For the text-containing cell, return its midpoint in [X, Y] coordinate format. 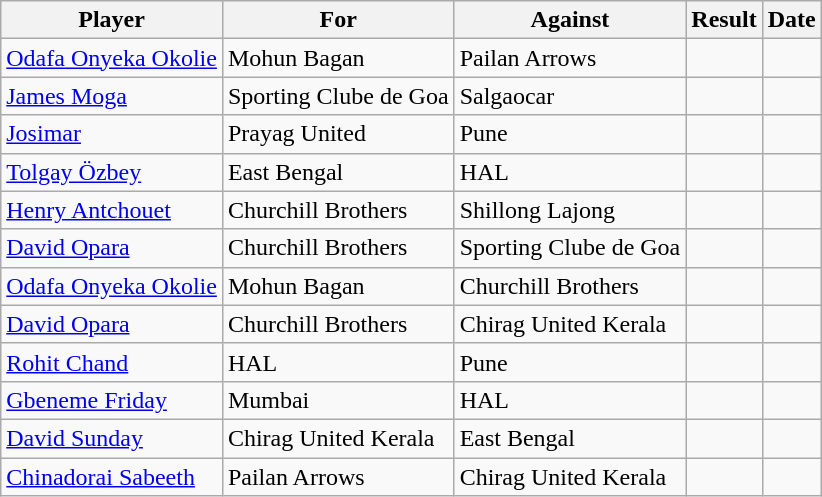
Player [112, 20]
Chinadorai Sabeeth [112, 477]
David Sunday [112, 438]
Prayag United [338, 134]
Henry Antchouet [112, 210]
James Moga [112, 96]
Tolgay Özbey [112, 172]
Rohit Chand [112, 362]
Date [792, 20]
Gbeneme Friday [112, 400]
Josimar [112, 134]
Against [570, 20]
For [338, 20]
Result [724, 20]
Salgaocar [570, 96]
Shillong Lajong [570, 210]
Mumbai [338, 400]
